Locate the cell with the specified text and output its (X, Y) center coordinate. 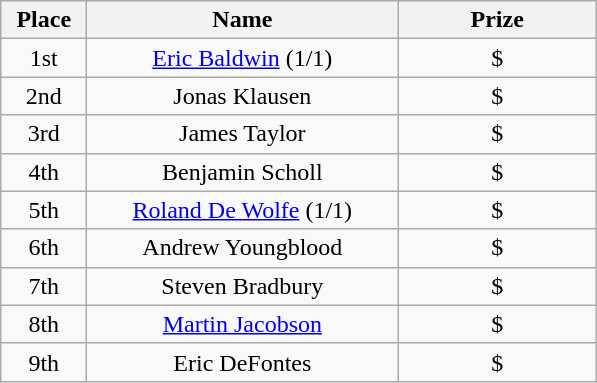
4th (44, 172)
5th (44, 210)
Place (44, 20)
6th (44, 248)
Roland De Wolfe (1/1) (242, 210)
Eric Baldwin (1/1) (242, 58)
Eric DeFontes (242, 362)
Prize (498, 20)
James Taylor (242, 134)
8th (44, 324)
7th (44, 286)
Steven Bradbury (242, 286)
Andrew Youngblood (242, 248)
Martin Jacobson (242, 324)
1st (44, 58)
Jonas Klausen (242, 96)
2nd (44, 96)
Name (242, 20)
Benjamin Scholl (242, 172)
3rd (44, 134)
9th (44, 362)
